Output the [X, Y] coordinate of the center of the cell containing the given text.  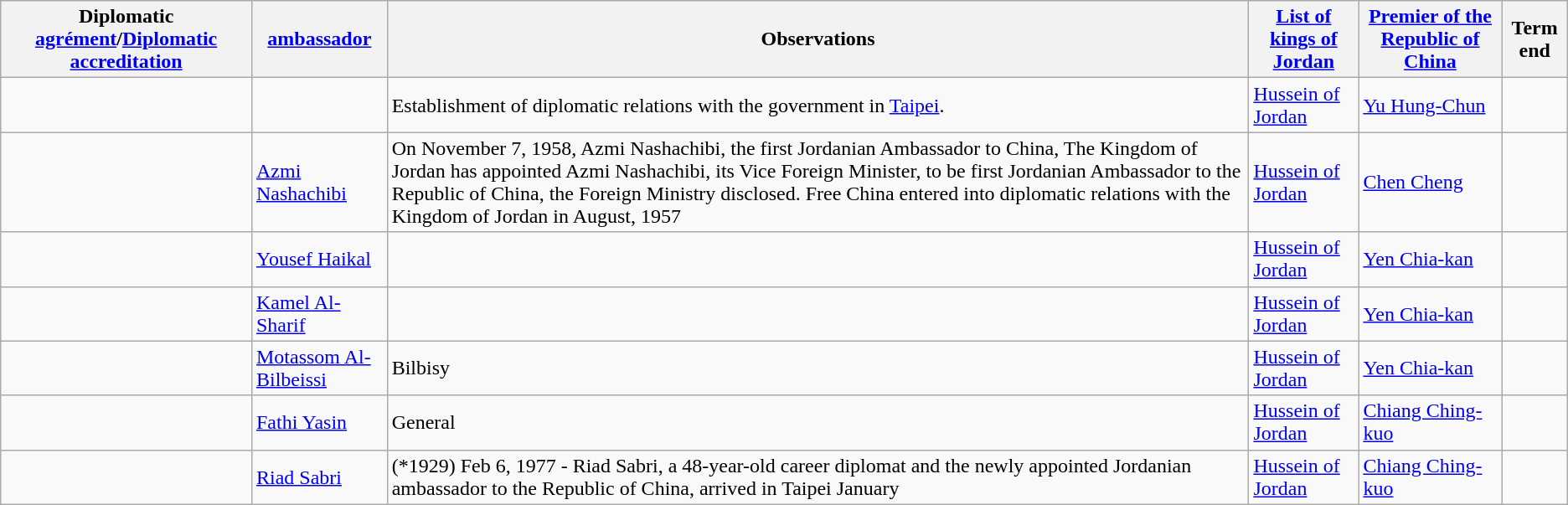
Term end [1534, 39]
Yousef Haikal [319, 260]
Observations [818, 39]
Azmi Nashachibi [319, 183]
Chen Cheng [1431, 183]
ambassador [319, 39]
Fathi Yasin [319, 422]
List of kings of Jordan [1303, 39]
Motassom Al-Bilbeissi [319, 368]
Premier of the Republic of China [1431, 39]
Bilbisy [818, 368]
General [818, 422]
Riad Sabri [319, 477]
Establishment of diplomatic relations with the government in Taipei. [818, 106]
Yu Hung-Chun [1431, 106]
Kamel Al-Sharif [319, 313]
Diplomatic agrément/Diplomatic accreditation [126, 39]
